Return [X, Y] of the center of cell containing provided text 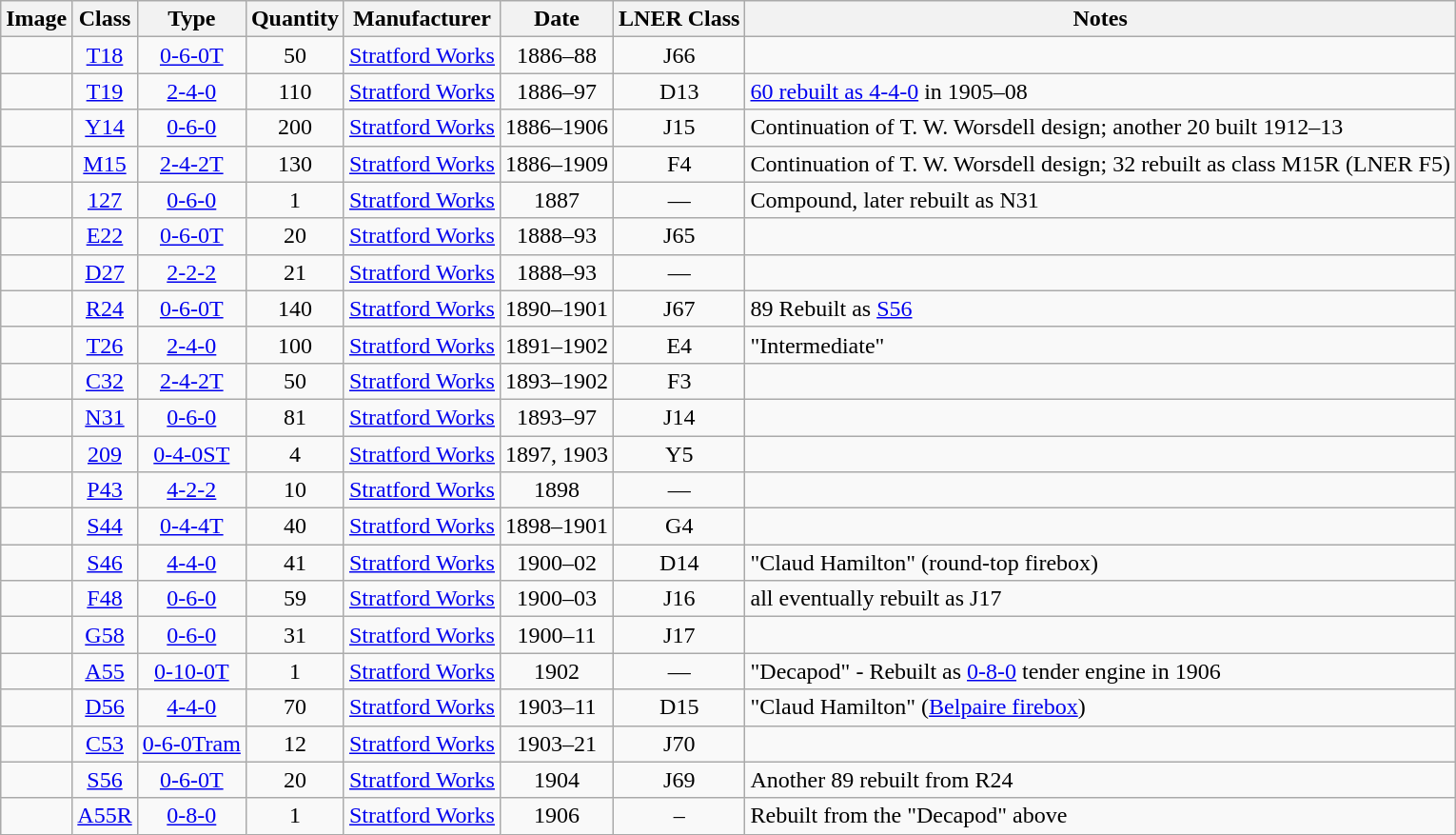
J65 [679, 236]
0-6-0Tram [191, 744]
F4 [679, 164]
"Intermediate" [1100, 345]
127 [105, 200]
Manufacturer [422, 19]
59 [295, 599]
N31 [105, 417]
1904 [556, 780]
R24 [105, 308]
10 [295, 490]
1900–03 [556, 599]
1906 [556, 816]
"Claud Hamilton" (Belpaire firebox) [1100, 707]
Another 89 rebuilt from R24 [1100, 780]
140 [295, 308]
T18 [105, 55]
"Claud Hamilton" (round-top firebox) [1100, 563]
81 [295, 417]
D14 [679, 563]
A55 [105, 671]
70 [295, 707]
31 [295, 635]
Rebuilt from the "Decapod" above [1100, 816]
Y5 [679, 454]
J67 [679, 308]
C53 [105, 744]
P43 [105, 490]
1893–1902 [556, 381]
1886–97 [556, 91]
Notes [1100, 19]
F48 [105, 599]
1898 [556, 490]
S46 [105, 563]
J14 [679, 417]
Image [36, 19]
J17 [679, 635]
G4 [679, 527]
0-10-0T [191, 671]
D27 [105, 272]
209 [105, 454]
Y14 [105, 128]
4 [295, 454]
1890–1901 [556, 308]
F3 [679, 381]
Continuation of T. W. Worsdell design; another 20 built 1912–13 [1100, 128]
1897, 1903 [556, 454]
all eventually rebuilt as J17 [1100, 599]
M15 [105, 164]
1887 [556, 200]
12 [295, 744]
– [679, 816]
E22 [105, 236]
E4 [679, 345]
89 Rebuilt as S56 [1100, 308]
G58 [105, 635]
1898–1901 [556, 527]
130 [295, 164]
0-8-0 [191, 816]
S44 [105, 527]
1903–11 [556, 707]
J16 [679, 599]
Date [556, 19]
1900–11 [556, 635]
Type [191, 19]
T26 [105, 345]
A55R [105, 816]
100 [295, 345]
40 [295, 527]
1891–1902 [556, 345]
T19 [105, 91]
LNER Class [679, 19]
J69 [679, 780]
D13 [679, 91]
Compound, later rebuilt as N31 [1100, 200]
60 rebuilt as 4-4-0 in 1905–08 [1100, 91]
1900–02 [556, 563]
1886–88 [556, 55]
2-2-2 [191, 272]
"Decapod" - Rebuilt as 0-8-0 tender engine in 1906 [1100, 671]
1902 [556, 671]
21 [295, 272]
110 [295, 91]
1893–97 [556, 417]
J66 [679, 55]
Class [105, 19]
1886–1906 [556, 128]
0-4-0ST [191, 454]
S56 [105, 780]
J15 [679, 128]
D15 [679, 707]
0-4-4T [191, 527]
4-2-2 [191, 490]
41 [295, 563]
D56 [105, 707]
200 [295, 128]
1903–21 [556, 744]
1886–1909 [556, 164]
Quantity [295, 19]
Continuation of T. W. Worsdell design; 32 rebuilt as class M15R (LNER F5) [1100, 164]
J70 [679, 744]
C32 [105, 381]
